For the text-containing cell, return its midpoint in (x, y) coordinate format. 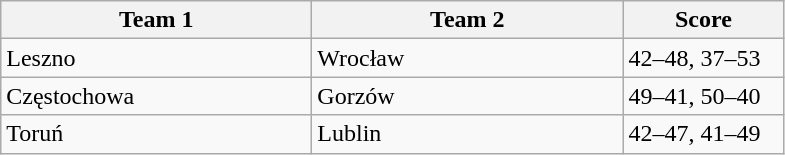
Team 2 (468, 20)
Toruń (156, 134)
42–47, 41–49 (704, 134)
Częstochowa (156, 96)
Wrocław (468, 58)
Leszno (156, 58)
Gorzów (468, 96)
Lublin (468, 134)
42–48, 37–53 (704, 58)
Team 1 (156, 20)
49–41, 50–40 (704, 96)
Score (704, 20)
